Locate the cell with the specified text and output its [X, Y] center coordinate. 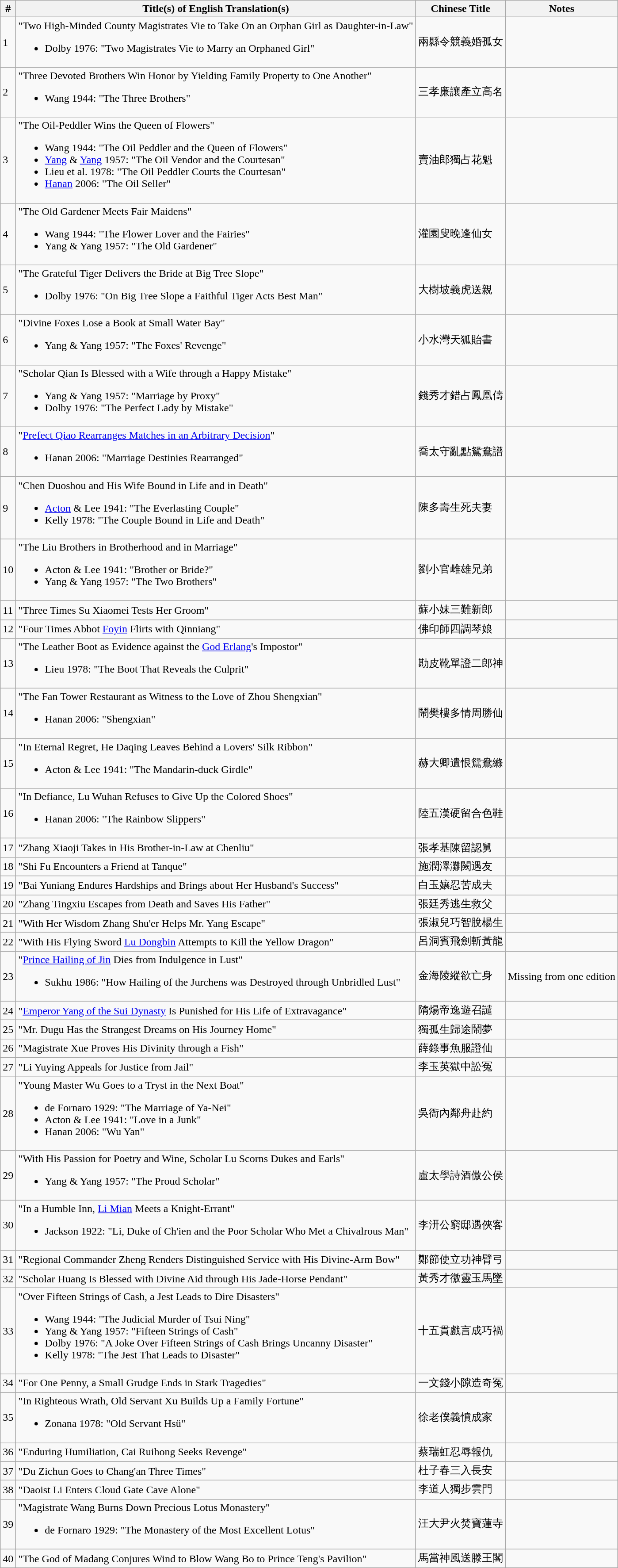
23 [8, 976]
灌園叟晚逢仙女 [461, 234]
"With Her Wisdom Zhang Shu'er Helps Mr. Yang Escape" [216, 923]
32 [8, 1279]
33 [8, 1331]
1 [8, 42]
18 [8, 867]
36 [8, 1452]
35 [8, 1418]
佛印師四調琴娘 [461, 629]
40 [8, 1558]
汪大尹火焚寶蓮寺 [461, 1524]
"Mr. Dugu Has the Strangest Dreams on His Journey Home" [216, 1029]
鄭節使立功神臂弓 [461, 1260]
19 [8, 885]
10 [8, 570]
"Scholar Huang Is Blessed with Divine Aid through His Jade-Horse Pendant" [216, 1279]
26 [8, 1048]
施潤澤灘闕遇友 [461, 867]
16 [8, 814]
鬧樊樓多情周勝仙 [461, 714]
蘇小妹三難新郎 [461, 610]
金海陵縱欲亡身 [461, 976]
赫大卿遺恨鴛鴦縧 [461, 763]
28 [8, 1113]
"With His Passion for Poetry and Wine, Scholar Lu Scorns Dukes and Earls"Yang & Yang 1957: "The Proud Scholar" [216, 1175]
Chinese Title [461, 9]
"Bai Yuniang Endures Hardships and Brings about Her Husband's Success" [216, 885]
"The Liu Brothers in Brotherhood and in Marriage"Acton & Lee 1941: "Brother or Bride?"Yang & Yang 1957: "The Two Brothers" [216, 570]
十五貫戲言成巧禍 [461, 1331]
"In Defiance, Lu Wuhan Refuses to Give Up the Colored Shoes"Hanan 2006: "The Rainbow Slippers" [216, 814]
"In a Humble Inn, Li Mian Meets a Knight-Errant"Jackson 1922: "Li, Duke of Ch'ien and the Poor Scholar Who Met a Chivalrous Man" [216, 1226]
兩縣令競義婚孤女 [461, 42]
小水灣天狐貽書 [461, 340]
勘皮靴單證二郎神 [461, 663]
6 [8, 340]
"In Eternal Regret, He Daqing Leaves Behind a Lovers' Silk Ribbon"Acton & Lee 1941: "The Mandarin-duck Girdle" [216, 763]
大樹坡義虎送親 [461, 290]
22 [8, 942]
31 [8, 1260]
李玉英獄中訟冤 [461, 1067]
黃秀才徼靈玉馬墜 [461, 1279]
"Four Times Abbot Foyin Flirts with Qinniang" [216, 629]
30 [8, 1226]
"Three Devoted Brothers Win Honor by Yielding Family Property to One Another"Wang 1944: "The Three Brothers" [216, 92]
"Emperor Yang of the Sui Dynasty Is Punished for His Life of Extravagance" [216, 1011]
徐老僕義憤成家 [461, 1418]
5 [8, 290]
"Chen Duoshou and His Wife Bound in Life and in Death"Acton & Lee 1941: "The Everlasting Couple"Kelly 1978: "The Couple Bound in Life and Death" [216, 508]
錢秀才錯占鳳凰儔 [461, 396]
29 [8, 1175]
獨孤生歸途鬧夢 [461, 1029]
"Zhang Xiaoji Takes in His Brother-in-Law at Chenliu" [216, 848]
"The Leather Boot as Evidence against the God Erlang's Impostor"Lieu 1978: "The Boot That Reveals the Culprit" [216, 663]
2 [8, 92]
張廷秀逃生救父 [461, 905]
"The Fan Tower Restaurant as Witness to the Love of Zhou Shengxian"Hanan 2006: "Shengxian" [216, 714]
杜子春三入長安 [461, 1471]
"Du Zichun Goes to Chang'an Three Times" [216, 1471]
"Scholar Qian Is Blessed with a Wife through a Happy Mistake"Yang & Yang 1957: "Marriage by Proxy"Dolby 1976: "The Perfect Lady by Mistake" [216, 396]
"The Old Gardener Meets Fair Maidens"Wang 1944: "The Flower Lover and the Fairies"Yang & Yang 1957: "The Old Gardener" [216, 234]
20 [8, 905]
"In Righteous Wrath, Old Servant Xu Builds Up a Family Fortune"Zonana 1978: "Old Servant Hsü" [216, 1418]
38 [8, 1490]
# [8, 9]
"Li Yuying Appeals for Justice from Jail" [216, 1067]
27 [8, 1067]
Notes [561, 9]
李汧公窮邸遇俠客 [461, 1226]
"Magistrate Wang Burns Down Precious Lotus Monastery"de Fornaro 1929: "The Monastery of the Most Excellent Lotus" [216, 1524]
呂洞賓飛劍斬黃龍 [461, 942]
13 [8, 663]
25 [8, 1029]
"Zhang Tingxiu Escapes from Death and Saves His Father" [216, 905]
一文錢小隙造奇冤 [461, 1383]
12 [8, 629]
吳衙內鄰舟赴約 [461, 1113]
39 [8, 1524]
陸五漢硬留合色鞋 [461, 814]
"With His Flying Sword Lu Dongbin Attempts to Kill the Yellow Dragon" [216, 942]
Missing from one edition [561, 976]
24 [8, 1011]
"Enduring Humiliation, Cai Ruihong Seeks Revenge" [216, 1452]
隋煬帝逸遊召譴 [461, 1011]
"For One Penny, a Small Grudge Ends in Stark Tragedies" [216, 1383]
劉小官雌雄兄弟 [461, 570]
34 [8, 1383]
蔡瑞虹忍辱報仇 [461, 1452]
37 [8, 1471]
3 [8, 160]
"The God of Madang Conjures Wind to Blow Wang Bo to Prince Teng's Pavilion" [216, 1558]
"Prefect Qiao Rearranges Matches in an Arbitrary Decision"Hanan 2006: "Marriage Destinies Rearranged" [216, 452]
馬當神風送滕王閣 [461, 1558]
"Divine Foxes Lose a Book at Small Water Bay"Yang & Yang 1957: "The Foxes' Revenge" [216, 340]
"Young Master Wu Goes to a Tryst in the Next Boat"de Fornaro 1929: "The Marriage of Ya-Nei"Acton & Lee 1941: "Love in a Junk"Hanan 2006: "Wu Yan" [216, 1113]
14 [8, 714]
15 [8, 763]
11 [8, 610]
17 [8, 848]
張淑兒巧智脫楊生 [461, 923]
8 [8, 452]
三孝廉讓產立高名 [461, 92]
Title(s) of English Translation(s) [216, 9]
喬太守亂點鴛鴦譜 [461, 452]
"Prince Hailing of Jin Dies from Indulgence in Lust"Sukhu 1986: "How Hailing of the Jurchens was Destroyed through Unbridled Lust" [216, 976]
白玉孃忍苦成夫 [461, 885]
李道人獨步雲門 [461, 1490]
賣油郎獨占花魁 [461, 160]
薛錄事魚服證仙 [461, 1048]
"The Grateful Tiger Delivers the Bride at Big Tree Slope"Dolby 1976: "On Big Tree Slope a Faithful Tiger Acts Best Man" [216, 290]
4 [8, 234]
21 [8, 923]
盧太學詩酒傲公侯 [461, 1175]
"Shi Fu Encounters a Friend at Tanque" [216, 867]
"Three Times Su Xiaomei Tests Her Groom" [216, 610]
"Magistrate Xue Proves His Divinity through a Fish" [216, 1048]
張孝基陳留認舅 [461, 848]
"Two High-Minded County Magistrates Vie to Take On an Orphan Girl as Daughter-in-Law"Dolby 1976: "Two Magistrates Vie to Marry an Orphaned Girl" [216, 42]
"Regional Commander Zheng Renders Distinguished Service with His Divine-Arm Bow" [216, 1260]
9 [8, 508]
7 [8, 396]
陳多壽生死夫妻 [461, 508]
"Daoist Li Enters Cloud Gate Cave Alone" [216, 1490]
